Search for the cell housing the specified text and yield its (X, Y) center coordinate. 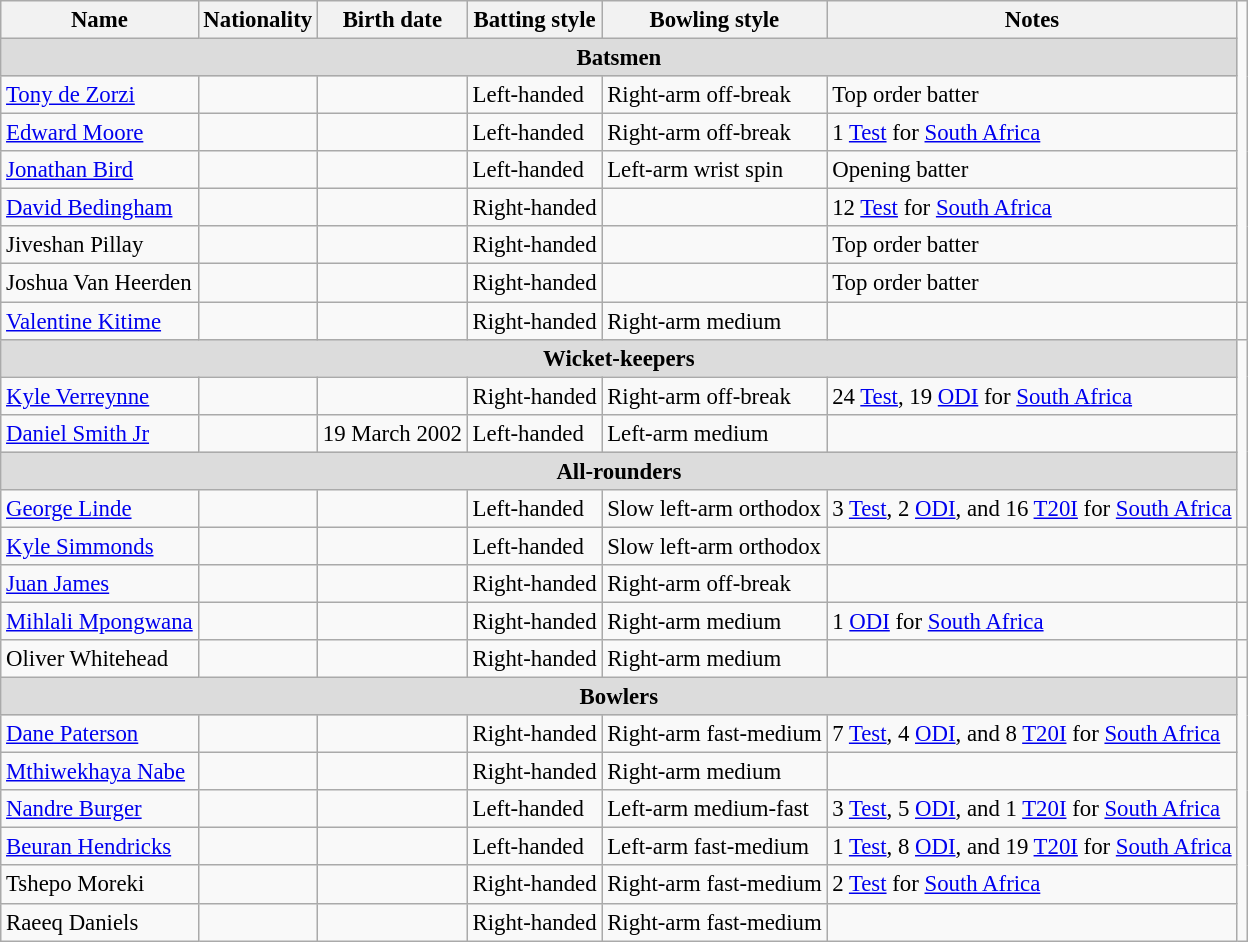
Left-arm wrist spin (714, 170)
All-rounders (619, 471)
Dane Paterson (100, 734)
Name (100, 20)
12 Test for South Africa (1032, 208)
David Bedingham (100, 208)
Tshepo Moreki (100, 885)
Joshua Van Heerden (100, 283)
Notes (1032, 20)
Batting style (534, 20)
Mthiwekhaya Nabe (100, 772)
Juan James (100, 584)
19 March 2002 (392, 433)
Bowling style (714, 20)
Left-arm medium (714, 433)
Birth date (392, 20)
Nationality (258, 20)
Jonathan Bird (100, 170)
Edward Moore (100, 133)
Opening batter (1032, 170)
3 Test, 5 ODI, and 1 T20I for South Africa (1032, 809)
7 Test, 4 ODI, and 8 T20I for South Africa (1032, 734)
Bowlers (619, 697)
Tony de Zorzi (100, 95)
Wicket-keepers (619, 358)
1 Test, 8 ODI, and 19 T20I for South Africa (1032, 847)
1 ODI for South Africa (1032, 621)
Left-arm fast-medium (714, 847)
Left-arm medium-fast (714, 809)
Kyle Simmonds (100, 546)
24 Test, 19 ODI for South Africa (1032, 396)
1 Test for South Africa (1032, 133)
Kyle Verreynne (100, 396)
George Linde (100, 509)
Raeeq Daniels (100, 922)
3 Test, 2 ODI, and 16 T20I for South Africa (1032, 509)
Valentine Kitime (100, 321)
Nandre Burger (100, 809)
Beuran Hendricks (100, 847)
Mihlali Mpongwana (100, 621)
Oliver Whitehead (100, 659)
Batsmen (619, 58)
2 Test for South Africa (1032, 885)
Jiveshan Pillay (100, 245)
Daniel Smith Jr (100, 433)
